Search for the cell housing the specified text and yield its [X, Y] center coordinate. 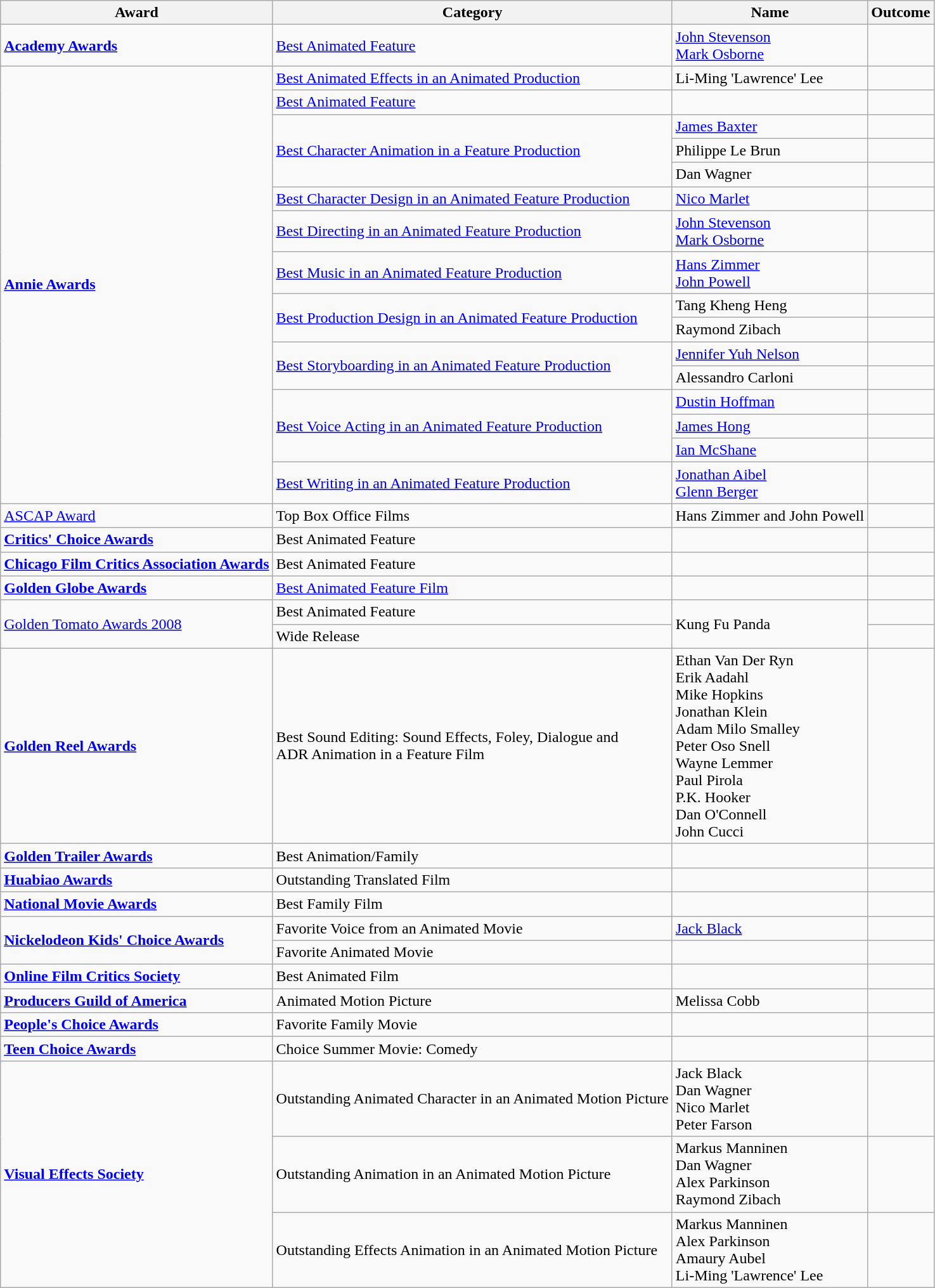
James Hong [770, 426]
Huabiao Awards [137, 880]
Animated Motion Picture [472, 1001]
Best Storyboarding in an Animated Feature Production [472, 365]
Golden Tomato Awards 2008 [137, 624]
Outstanding Animated Character in an Animated Motion Picture [472, 1098]
Online Film Critics Society [137, 977]
Best Character Design in an Animated Feature Production [472, 198]
Jennifer Yuh Nelson [770, 353]
Wide Release [472, 636]
Li-Ming 'Lawrence' Lee [770, 78]
Philippe Le Brun [770, 150]
Critics' Choice Awards [137, 540]
Best Voice Acting in an Animated Feature Production [472, 426]
Nico Marlet [770, 198]
Dan Wagner [770, 174]
Best Animation/Family [472, 855]
Ian McShane [770, 450]
Visual Effects Society [137, 1174]
Hans Zimmer and John Powell [770, 516]
Choice Summer Movie: Comedy [472, 1049]
Teen Choice Awards [137, 1049]
Academy Awards [137, 46]
Jack Black [770, 928]
Outstanding Effects Animation in an Animated Motion Picture [472, 1249]
Outstanding Translated Film [472, 880]
Ethan Van Der RynErik AadahlMike HopkinsJonathan KleinAdam Milo SmalleyPeter Oso SnellWayne LemmerPaul PirolaP.K. HookerDan O'ConnellJohn Cucci [770, 746]
Best Music in an Animated Feature Production [472, 273]
Award [137, 13]
Outstanding Animation in an Animated Motion Picture [472, 1174]
Outcome [901, 13]
Best Family Film [472, 904]
Dustin Hoffman [770, 402]
Markus ManninenDan WagnerAlex ParkinsonRaymond Zibach [770, 1174]
Melissa Cobb [770, 1001]
Best Animated Film [472, 977]
Producers Guild of America [137, 1001]
National Movie Awards [137, 904]
People's Choice Awards [137, 1025]
Hans ZimmerJohn Powell [770, 273]
Golden Reel Awards [137, 746]
Favorite Family Movie [472, 1025]
James Baxter [770, 126]
Best Sound Editing: Sound Effects, Foley, Dialogue andADR Animation in a Feature Film [472, 746]
ASCAP Award [137, 516]
Kung Fu Panda [770, 624]
Annie Awards [137, 285]
Best Character Animation in a Feature Production [472, 150]
Raymond Zibach [770, 329]
Best Directing in an Animated Feature Production [472, 231]
Jack BlackDan WagnerNico MarletPeter Farson [770, 1098]
Category [472, 13]
Nickelodeon Kids' Choice Awards [137, 940]
Chicago Film Critics Association Awards [137, 564]
Jonathan AibelGlenn Berger [770, 483]
Tang Kheng Heng [770, 305]
Best Animated Feature Film [472, 588]
Favorite Voice from an Animated Movie [472, 928]
Name [770, 13]
Best Writing in an Animated Feature Production [472, 483]
Alessandro Carloni [770, 378]
Markus ManninenAlex ParkinsonAmaury AubelLi-Ming 'Lawrence' Lee [770, 1249]
Favorite Animated Movie [472, 953]
Best Animated Effects in an Animated Production [472, 78]
Top Box Office Films [472, 516]
Best Production Design in an Animated Feature Production [472, 317]
Golden Globe Awards [137, 588]
Golden Trailer Awards [137, 855]
